Output the (x, y) coordinate of the center of the cell containing the given text.  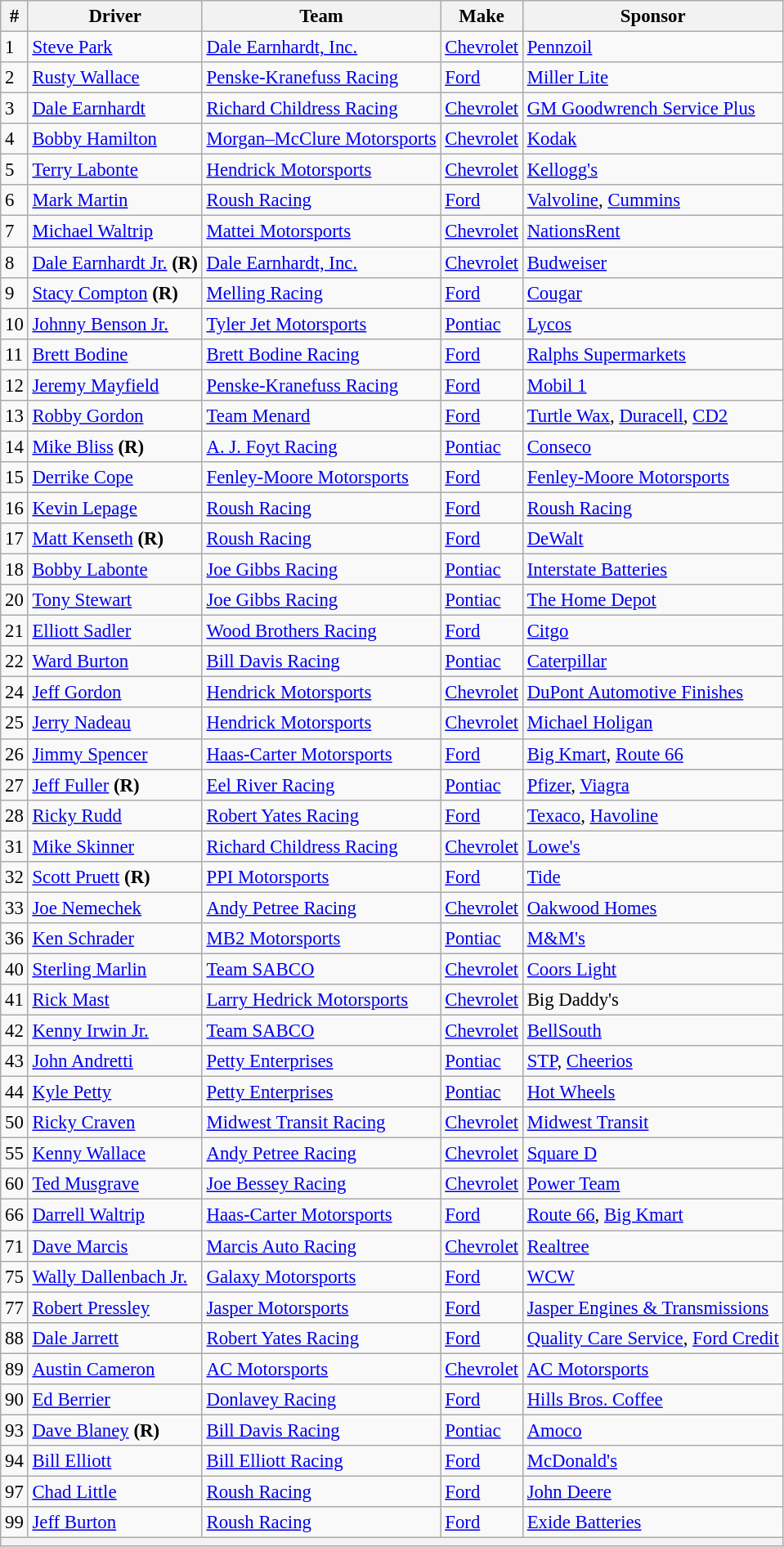
Mobil 1 (652, 385)
55 (15, 1154)
Pfizer, Viagra (652, 785)
Wally Dallenbach Jr. (114, 1276)
Dale Earnhardt (114, 109)
21 (15, 631)
Mattei Motorsports (321, 231)
Michael Holigan (652, 724)
Bobby Hamilton (114, 139)
Austin Cameron (114, 1369)
88 (15, 1338)
Coors Light (652, 969)
Darrell Waltrip (114, 1215)
5 (15, 170)
Budweiser (652, 262)
8 (15, 262)
Derrike Cope (114, 478)
Interstate Batteries (652, 570)
Power Team (652, 1185)
Brett Bodine Racing (321, 354)
Mike Skinner (114, 846)
Bobby Labonte (114, 570)
20 (15, 600)
Robert Pressley (114, 1307)
Kenny Wallace (114, 1154)
41 (15, 1000)
13 (15, 416)
Jimmy Spencer (114, 754)
77 (15, 1307)
Ken Schrader (114, 939)
Dale Jarrett (114, 1338)
14 (15, 446)
M&M's (652, 939)
NationsRent (652, 231)
Sponsor (652, 16)
Miller Lite (652, 78)
Chad Little (114, 1491)
MB2 Motorsports (321, 939)
BellSouth (652, 1031)
11 (15, 354)
Mark Martin (114, 200)
Marcis Auto Racing (321, 1246)
# (15, 16)
Exide Batteries (652, 1522)
9 (15, 293)
John Andretti (114, 1061)
Melling Racing (321, 293)
36 (15, 939)
Kodak (652, 139)
2 (15, 78)
Route 66, Big Kmart (652, 1215)
Dale Earnhardt Jr. (R) (114, 262)
Cougar (652, 293)
Ralphs Supermarkets (652, 354)
17 (15, 539)
Terry Labonte (114, 170)
97 (15, 1491)
Brett Bodine (114, 354)
Square D (652, 1154)
The Home Depot (652, 600)
15 (15, 478)
Tide (652, 877)
Kevin Lepage (114, 508)
50 (15, 1123)
Morgan–McClure Motorsports (321, 139)
GM Goodwrench Service Plus (652, 109)
Make (482, 16)
Ricky Rudd (114, 815)
Lycos (652, 324)
Conseco (652, 446)
Midwest Transit (652, 1123)
Mike Bliss (R) (114, 446)
1 (15, 47)
Midwest Transit Racing (321, 1123)
32 (15, 877)
25 (15, 724)
Eel River Racing (321, 785)
Jeff Fuller (R) (114, 785)
31 (15, 846)
18 (15, 570)
Galaxy Motorsports (321, 1276)
Turtle Wax, Duracell, CD2 (652, 416)
Johnny Benson Jr. (114, 324)
Big Daddy's (652, 1000)
A. J. Foyt Racing (321, 446)
12 (15, 385)
66 (15, 1215)
16 (15, 508)
DeWalt (652, 539)
Tyler Jet Motorsports (321, 324)
Dave Blaney (R) (114, 1430)
Team Menard (321, 416)
3 (15, 109)
Dave Marcis (114, 1246)
44 (15, 1092)
Quality Care Service, Ford Credit (652, 1338)
Oakwood Homes (652, 908)
43 (15, 1061)
94 (15, 1461)
PPI Motorsports (321, 877)
Donlavey Racing (321, 1400)
Hills Bros. Coffee (652, 1400)
40 (15, 969)
Joe Bessey Racing (321, 1185)
Driver (114, 16)
John Deere (652, 1491)
10 (15, 324)
Matt Kenseth (R) (114, 539)
Texaco, Havoline (652, 815)
Pennzoil (652, 47)
93 (15, 1430)
Jerry Nadeau (114, 724)
Lowe's (652, 846)
Caterpillar (652, 661)
Hot Wheels (652, 1092)
Jeremy Mayfield (114, 385)
28 (15, 815)
Tony Stewart (114, 600)
71 (15, 1246)
99 (15, 1522)
Kyle Petty (114, 1092)
STP, Cheerios (652, 1061)
33 (15, 908)
Jasper Engines & Transmissions (652, 1307)
Jeff Burton (114, 1522)
24 (15, 693)
Bill Elliott Racing (321, 1461)
Bill Elliott (114, 1461)
4 (15, 139)
27 (15, 785)
Kellogg's (652, 170)
McDonald's (652, 1461)
Stacy Compton (R) (114, 293)
Jeff Gordon (114, 693)
Valvoline, Cummins (652, 200)
Michael Waltrip (114, 231)
DuPont Automotive Finishes (652, 693)
Citgo (652, 631)
60 (15, 1185)
Ward Burton (114, 661)
Rick Mast (114, 1000)
Amoco (652, 1430)
7 (15, 231)
Ed Berrier (114, 1400)
Big Kmart, Route 66 (652, 754)
WCW (652, 1276)
89 (15, 1369)
Steve Park (114, 47)
Wood Brothers Racing (321, 631)
Jasper Motorsports (321, 1307)
Scott Pruett (R) (114, 877)
Ted Musgrave (114, 1185)
Larry Hedrick Motorsports (321, 1000)
90 (15, 1400)
Rusty Wallace (114, 78)
6 (15, 200)
75 (15, 1276)
Joe Nemechek (114, 908)
Elliott Sadler (114, 631)
Ricky Craven (114, 1123)
Robby Gordon (114, 416)
42 (15, 1031)
26 (15, 754)
Team (321, 16)
Sterling Marlin (114, 969)
Kenny Irwin Jr. (114, 1031)
22 (15, 661)
Realtree (652, 1246)
